Detect which cell encompasses the target text, then output its [x, y] center coordinate. 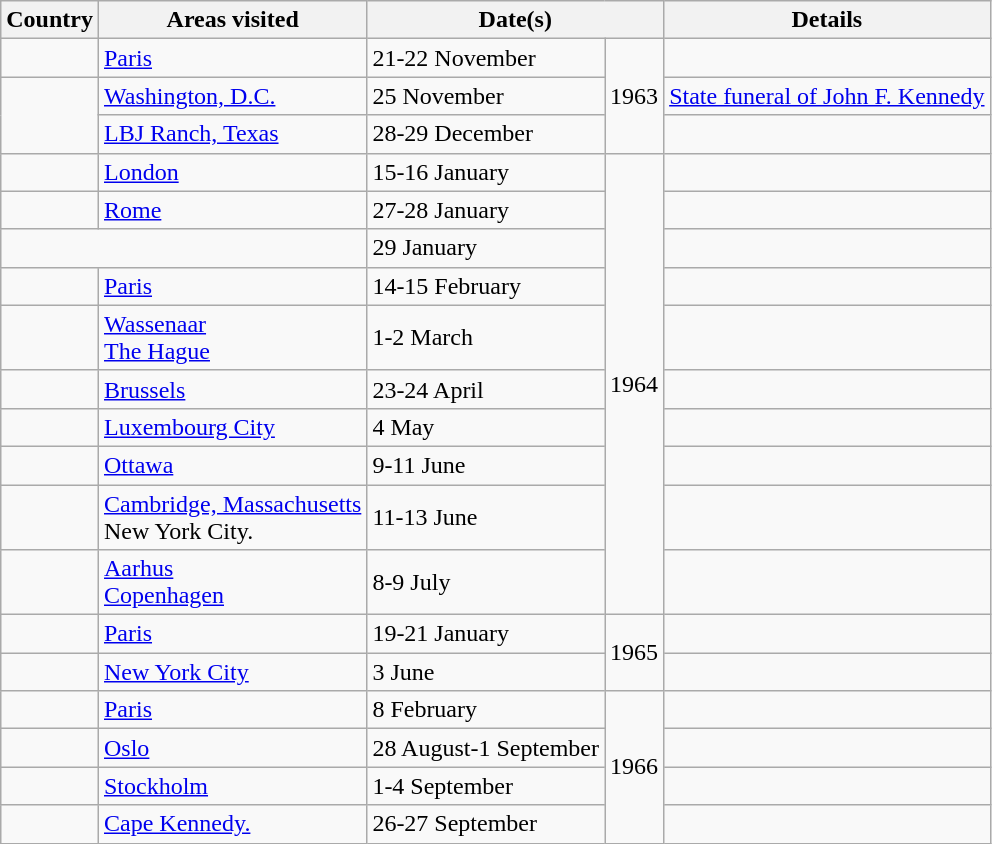
London [232, 172]
Washington, D.C. [232, 96]
8-9 July [486, 582]
26-27 September [486, 824]
Details [827, 20]
1-2 March [486, 338]
8 February [486, 710]
LBJ Ranch, Texas [232, 134]
State funeral of John F. Kennedy [827, 96]
Cape Kennedy. [232, 824]
28-29 December [486, 134]
Rome [232, 210]
Luxembourg City [232, 427]
11-13 June [486, 516]
27-28 January [486, 210]
Cambridge, Massachusetts New York City. [232, 516]
14-15 February [486, 286]
3 June [486, 672]
1963 [634, 96]
New York City [232, 672]
1964 [634, 384]
28 August-1 September [486, 748]
WassenaarThe Hague [232, 338]
25 November [486, 96]
Oslo [232, 748]
21-22 November [486, 58]
Brussels [232, 389]
Country [50, 20]
9-11 June [486, 465]
Stockholm [232, 786]
1966 [634, 767]
19-21 January [486, 634]
4 May [486, 427]
AarhusCopenhagen [232, 582]
15-16 January [486, 172]
Ottawa [232, 465]
1-4 September [486, 786]
Areas visited [232, 20]
29 January [486, 248]
23-24 April [486, 389]
Date(s) [516, 20]
1965 [634, 653]
